Identify which cell holds the provided text, then report its [x, y] central coordinate. 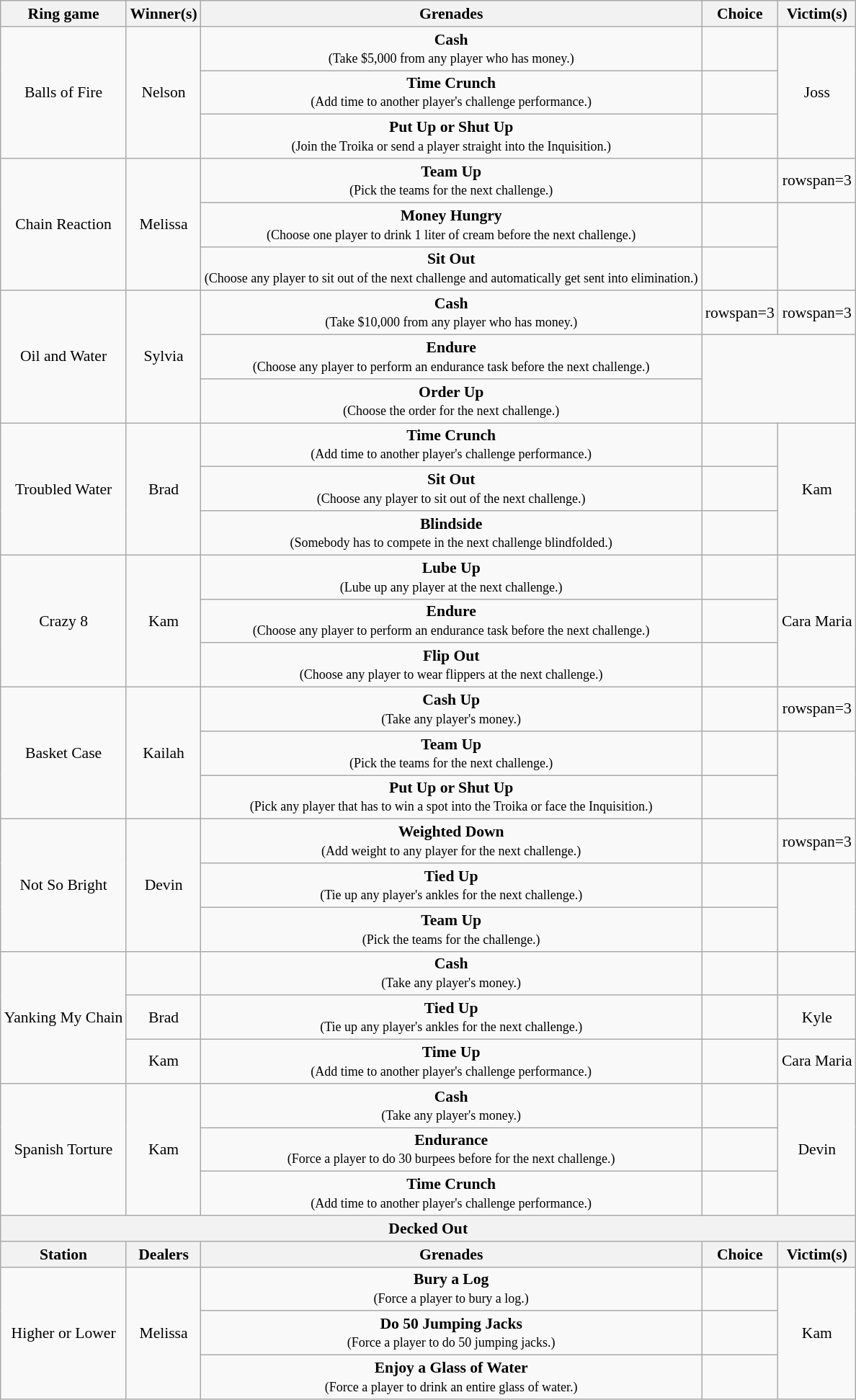
Weighted Down(Add weight to any player for the next challenge.) [451, 842]
Lube Up(Lube up any player at the next challenge.) [451, 576]
Chain Reaction [63, 225]
Kailah [163, 754]
Kyle [817, 1017]
Team Up(Pick the teams for the challenge.) [451, 929]
Order Up(Choose the order for the next challenge.) [451, 401]
Basket Case [63, 754]
Higher or Lower [63, 1333]
Crazy 8 [63, 621]
Money Hungry(Choose one player to drink 1 liter of cream before the next challenge.) [451, 225]
Not So Bright [63, 885]
Enjoy a Glass of Water(Force a player to drink an entire glass of water.) [451, 1378]
Joss [817, 92]
Sylvia [163, 357]
Spanish Torture [63, 1150]
Ring game [63, 14]
Bury a Log(Force a player to bury a log.) [451, 1288]
Station [63, 1254]
Flip Out(Choose any player to wear flippers at the next challenge.) [451, 666]
Dealers [163, 1254]
Put Up or Shut Up(Join the Troika or send a player straight into the Inquisition.) [451, 137]
Cash Up(Take any player's money.) [451, 709]
Blindside(Somebody has to compete in the next challenge blindfolded.) [451, 533]
Yanking My Chain [63, 1017]
Sit Out(Choose any player to sit out of the next challenge.) [451, 489]
Troubled Water [63, 489]
Nelson [163, 92]
Time Up(Add time to another player's challenge performance.) [451, 1062]
Balls of Fire [63, 92]
Winner(s) [163, 14]
Oil and Water [63, 357]
Sit Out(Choose any player to sit out of the next challenge and automatically get sent into elimination.) [451, 268]
Endurance(Force a player to do 30 burpees before for the next challenge.) [451, 1150]
Cash(Take $10,000 from any player who has money.) [451, 313]
Cash(Take $5,000 from any player who has money.) [451, 49]
Decked Out [428, 1229]
Put Up or Shut Up(Pick any player that has to win a spot into the Troika or face the Inquisition.) [451, 797]
Do 50 Jumping Jacks(Force a player to do 50 jumping jacks.) [451, 1333]
